Extract the [X, Y] coordinate from the center of the cell holding the provided text.  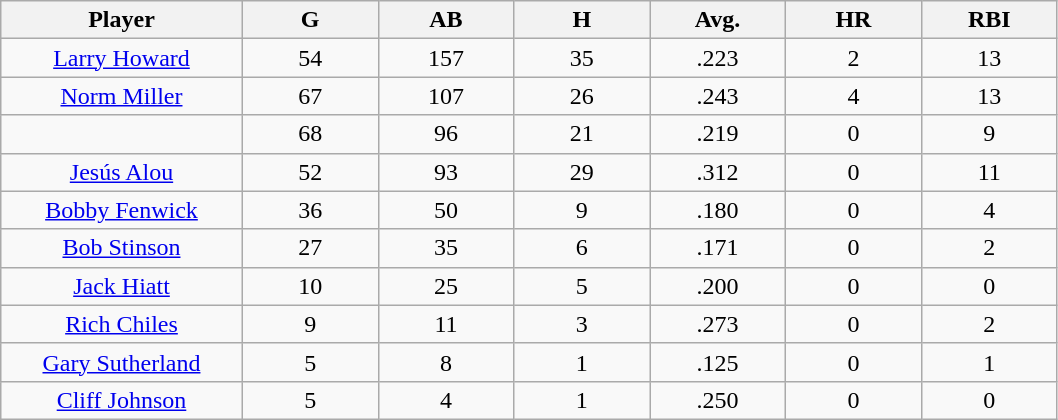
3 [582, 324]
.180 [718, 210]
AB [446, 20]
.200 [718, 286]
Gary Sutherland [122, 362]
54 [310, 58]
27 [310, 248]
.171 [718, 248]
Norm Miller [122, 96]
25 [446, 286]
Jesús Alou [122, 172]
G [310, 20]
6 [582, 248]
68 [310, 134]
36 [310, 210]
.312 [718, 172]
157 [446, 58]
HR [854, 20]
107 [446, 96]
.243 [718, 96]
.219 [718, 134]
21 [582, 134]
29 [582, 172]
Rich Chiles [122, 324]
96 [446, 134]
Cliff Johnson [122, 400]
67 [310, 96]
H [582, 20]
RBI [989, 20]
.223 [718, 58]
93 [446, 172]
10 [310, 286]
.250 [718, 400]
26 [582, 96]
Larry Howard [122, 58]
.125 [718, 362]
50 [446, 210]
Player [122, 20]
Avg. [718, 20]
Bob Stinson [122, 248]
Bobby Fenwick [122, 210]
Jack Hiatt [122, 286]
8 [446, 362]
.273 [718, 324]
52 [310, 172]
